Provide the (X, Y) coordinate of the cell's center where the given text is located.  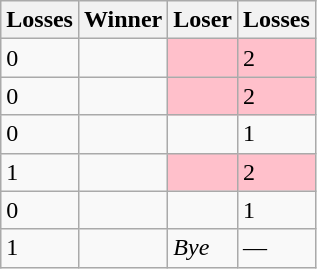
— (277, 248)
Winner (122, 20)
Loser (203, 20)
Bye (203, 248)
